Output the [X, Y] coordinate of the center of the cell containing the given text.  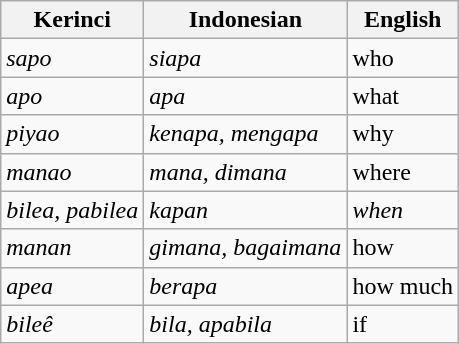
apa [246, 96]
when [403, 210]
mana, dimana [246, 172]
who [403, 58]
Kerinci [72, 20]
apea [72, 286]
siapa [246, 58]
gimana, bagaimana [246, 248]
manao [72, 172]
kapan [246, 210]
bila, apabila [246, 324]
why [403, 134]
piyao [72, 134]
manan [72, 248]
where [403, 172]
bilea, pabilea [72, 210]
English [403, 20]
what [403, 96]
how much [403, 286]
apo [72, 96]
bileê [72, 324]
kenapa, mengapa [246, 134]
if [403, 324]
sapo [72, 58]
Indonesian [246, 20]
how [403, 248]
berapa [246, 286]
